Return [X, Y] of the center of cell containing provided text 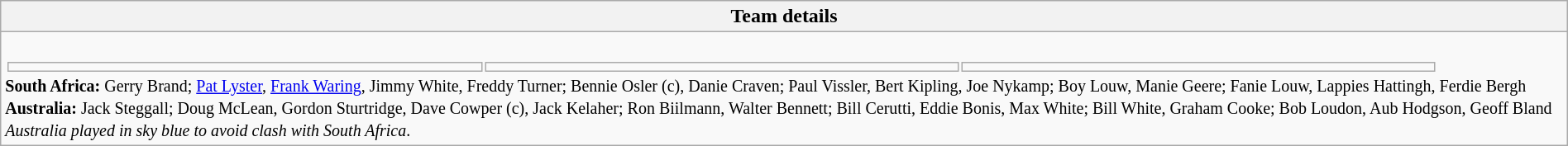
Team details [784, 16]
